Pinpoint the cell where the given text exists, returning its (x, y) midpoint coordinate. 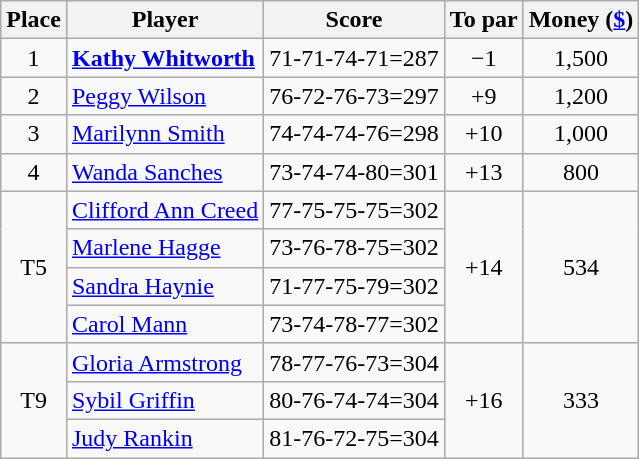
81-76-72-75=304 (354, 438)
−1 (484, 58)
1,500 (581, 58)
333 (581, 400)
Marilynn Smith (164, 134)
80-76-74-74=304 (354, 400)
Marlene Hagge (164, 248)
3 (34, 134)
73-74-78-77=302 (354, 324)
Player (164, 20)
Sandra Haynie (164, 286)
1 (34, 58)
Peggy Wilson (164, 96)
Kathy Whitworth (164, 58)
T9 (34, 400)
73-74-74-80=301 (354, 172)
74-74-74-76=298 (354, 134)
Wanda Sanches (164, 172)
To par (484, 20)
Money ($) (581, 20)
2 (34, 96)
4 (34, 172)
Place (34, 20)
Judy Rankin (164, 438)
73-76-78-75=302 (354, 248)
71-77-75-79=302 (354, 286)
+13 (484, 172)
Clifford Ann Creed (164, 210)
77-75-75-75=302 (354, 210)
T5 (34, 267)
+14 (484, 267)
1,200 (581, 96)
71-71-74-71=287 (354, 58)
1,000 (581, 134)
78-77-76-73=304 (354, 362)
+10 (484, 134)
76-72-76-73=297 (354, 96)
800 (581, 172)
+16 (484, 400)
534 (581, 267)
Score (354, 20)
Sybil Griffin (164, 400)
+9 (484, 96)
Carol Mann (164, 324)
Gloria Armstrong (164, 362)
